Find where the given text appears and provide that cell's center as [X, Y] coordinate. 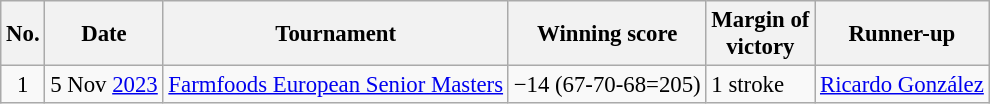
5 Nov 2023 [104, 85]
Winning score [607, 34]
Date [104, 34]
No. [23, 34]
Tournament [336, 34]
1 stroke [760, 85]
Farmfoods European Senior Masters [336, 85]
−14 (67-70-68=205) [607, 85]
Margin ofvictory [760, 34]
1 [23, 85]
Runner-up [902, 34]
Ricardo González [902, 85]
